Identify which cell holds the provided text, then report its [X, Y] central coordinate. 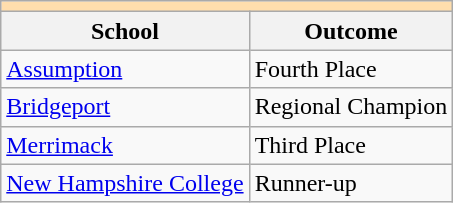
Bridgeport [125, 107]
Third Place [351, 145]
New Hampshire College [125, 183]
School [125, 31]
Merrimack [125, 145]
Outcome [351, 31]
Regional Champion [351, 107]
Runner-up [351, 183]
Fourth Place [351, 69]
Assumption [125, 69]
